Detect which cell encompasses the target text, then output its (X, Y) center coordinate. 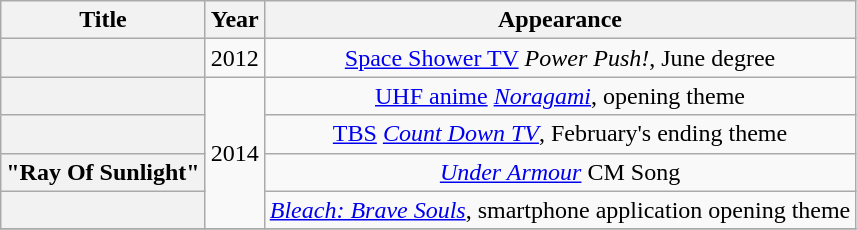
Space Shower TV Power Push!, June degree (560, 58)
UHF anime Noragami, opening theme (560, 96)
Appearance (560, 20)
Year (234, 20)
Under Armour CM Song (560, 172)
"Ray Of Sunlight" (103, 172)
Title (103, 20)
2012 (234, 58)
TBS Count Down TV, February's ending theme (560, 134)
2014 (234, 153)
Bleach: Brave Souls, smartphone application opening theme (560, 210)
